Provide the [x, y] coordinate of the cell's center where the given text is located.  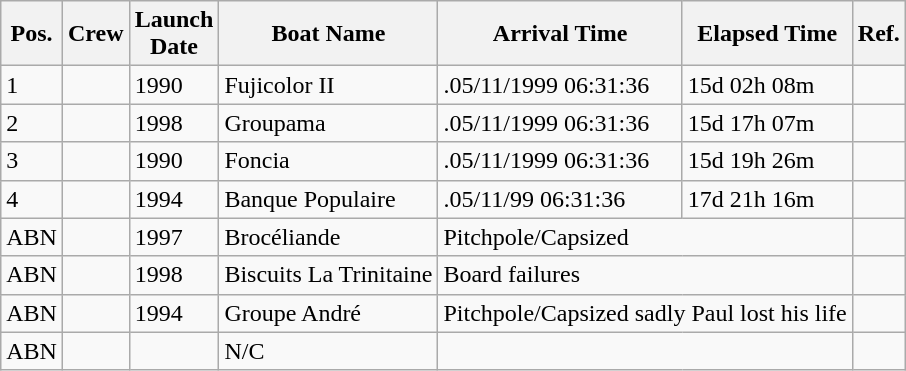
Fujicolor II [328, 85]
Pitchpole/Capsized [645, 237]
2 [32, 123]
Biscuits La Trinitaine [328, 275]
15d 17h 07m [767, 123]
LaunchDate [174, 34]
1997 [174, 237]
Pos. [32, 34]
Board failures [645, 275]
Foncia [328, 161]
1 [32, 85]
Ref. [878, 34]
.05/11/99 06:31:36 [560, 199]
Banque Populaire [328, 199]
4 [32, 199]
Brocéliande [328, 237]
N/C [328, 351]
Boat Name [328, 34]
Pitchpole/Capsized sadly Paul lost his life [645, 313]
Arrival Time [560, 34]
Groupama [328, 123]
Groupe André [328, 313]
17d 21h 16m [767, 199]
Elapsed Time [767, 34]
15d 02h 08m [767, 85]
15d 19h 26m [767, 161]
Crew [96, 34]
3 [32, 161]
